Output the (X, Y) coordinate of the center of the cell containing the given text.  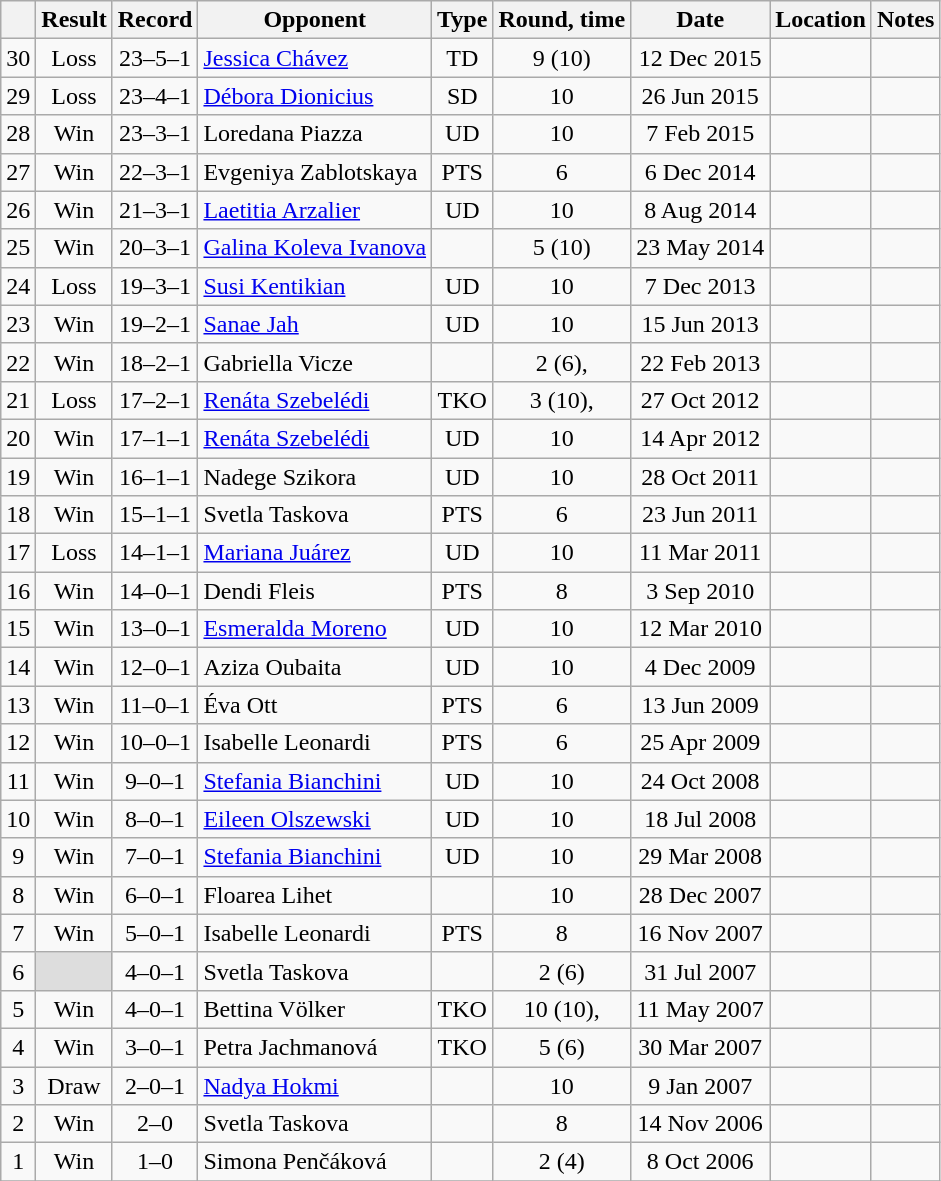
SD (462, 96)
26 Jun 2015 (700, 96)
23–3–1 (155, 134)
19 (18, 477)
8 Aug 2014 (700, 210)
Date (700, 20)
5–0–1 (155, 933)
Petra Jachmanová (315, 1047)
2–0 (155, 1124)
25 (18, 248)
11–0–1 (155, 705)
17–1–1 (155, 438)
13 (18, 705)
Simona Penčáková (315, 1162)
20 (18, 438)
Nadya Hokmi (315, 1085)
Round, time (562, 20)
11 May 2007 (700, 1009)
Mariana Juárez (315, 553)
Record (155, 20)
13–0–1 (155, 629)
11 Mar 2011 (700, 553)
5 (18, 1009)
18 (18, 515)
26 (18, 210)
17 (18, 553)
2 (6) (562, 971)
6 Dec 2014 (700, 172)
21 (18, 400)
22–3–1 (155, 172)
29 Mar 2008 (700, 857)
28 Oct 2011 (700, 477)
27 Oct 2012 (700, 400)
9 (18, 857)
Floarea Lihet (315, 895)
4 (18, 1047)
10 (10), (562, 1009)
23 (18, 324)
Evgeniya Zablotskaya (315, 172)
12–0–1 (155, 667)
14–1–1 (155, 553)
16 (18, 591)
12 (18, 743)
7 Feb 2015 (700, 134)
3 (18, 1085)
Aziza Oubaita (315, 667)
7 Dec 2013 (700, 286)
12 Dec 2015 (700, 58)
28 Dec 2007 (700, 895)
7–0–1 (155, 857)
Loredana Piazza (315, 134)
Draw (74, 1085)
Bettina Völker (315, 1009)
19–3–1 (155, 286)
6–0–1 (155, 895)
14 Nov 2006 (700, 1124)
1–0 (155, 1162)
18 Jul 2008 (700, 819)
12 Mar 2010 (700, 629)
2 (18, 1124)
16 Nov 2007 (700, 933)
2 (6), (562, 362)
Débora Dionicius (315, 96)
Susi Kentikian (315, 286)
31 Jul 2007 (700, 971)
16–1–1 (155, 477)
25 Apr 2009 (700, 743)
Sanae Jah (315, 324)
30 Mar 2007 (700, 1047)
15 (18, 629)
Jessica Chávez (315, 58)
5 (10) (562, 248)
7 (18, 933)
10–0–1 (155, 743)
Eileen Olszewski (315, 819)
17–2–1 (155, 400)
Gabriella Vicze (315, 362)
3 Sep 2010 (700, 591)
14 (18, 667)
29 (18, 96)
Opponent (315, 20)
9 (10) (562, 58)
22 Feb 2013 (700, 362)
2–0–1 (155, 1085)
21–3–1 (155, 210)
Galina Koleva Ivanova (315, 248)
23–4–1 (155, 96)
8 Oct 2006 (700, 1162)
20–3–1 (155, 248)
23–5–1 (155, 58)
27 (18, 172)
14 Apr 2012 (700, 438)
24 (18, 286)
1 (18, 1162)
23 May 2014 (700, 248)
18–2–1 (155, 362)
9 Jan 2007 (700, 1085)
Location (821, 20)
Éva Ott (315, 705)
11 (18, 781)
Esmeralda Moreno (315, 629)
28 (18, 134)
30 (18, 58)
5 (6) (562, 1047)
Nadege Szikora (315, 477)
Notes (905, 20)
Dendi Fleis (315, 591)
Laetitia Arzalier (315, 210)
19–2–1 (155, 324)
9–0–1 (155, 781)
14–0–1 (155, 591)
2 (4) (562, 1162)
15–1–1 (155, 515)
24 Oct 2008 (700, 781)
3–0–1 (155, 1047)
13 Jun 2009 (700, 705)
TD (462, 58)
22 (18, 362)
8–0–1 (155, 819)
Result (74, 20)
3 (10), (562, 400)
4 Dec 2009 (700, 667)
15 Jun 2013 (700, 324)
Type (462, 20)
23 Jun 2011 (700, 515)
